Identify which cell holds the provided text, then report its (x, y) central coordinate. 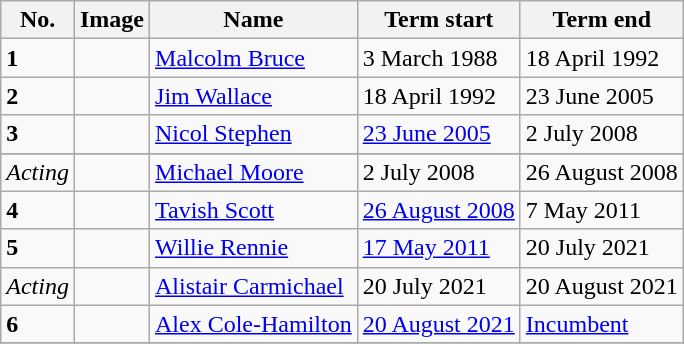
Malcolm Bruce (254, 58)
17 May 2011 (438, 248)
Willie Rennie (254, 248)
Alistair Carmichael (254, 286)
Term end (602, 20)
2 (38, 96)
Name (254, 20)
4 (38, 210)
Image (112, 20)
Jim Wallace (254, 96)
Michael Moore (254, 172)
Nicol Stephen (254, 134)
Tavish Scott (254, 210)
3 March 1988 (438, 58)
7 May 2011 (602, 210)
6 (38, 324)
3 (38, 134)
Term start (438, 20)
Alex Cole-Hamilton (254, 324)
Incumbent (602, 324)
No. (38, 20)
1 (38, 58)
5 (38, 248)
